Return the (x, y) coordinate for the center point of the cell that contains the specified text.  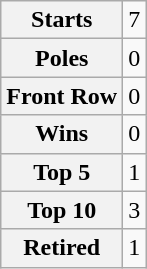
Top 5 (62, 172)
Retired (62, 248)
Front Row (62, 96)
Top 10 (62, 210)
3 (134, 210)
Poles (62, 58)
Wins (62, 134)
Starts (62, 20)
7 (134, 20)
